Detect which cell encompasses the target text, then output its [X, Y] center coordinate. 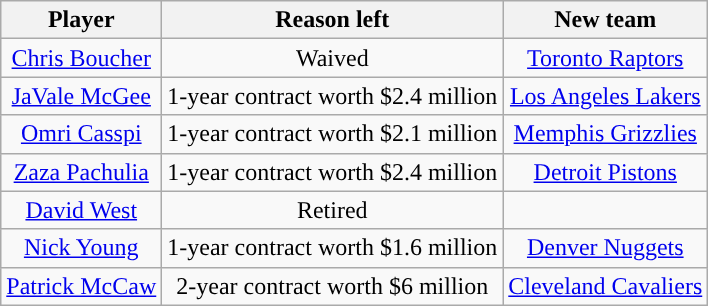
Patrick McCaw [82, 286]
1-year contract worth $2.1 million [332, 134]
Nick Young [82, 248]
Los Angeles Lakers [606, 96]
Reason left [332, 20]
Player [82, 20]
2-year contract worth $6 million [332, 286]
Denver Nuggets [606, 248]
Toronto Raptors [606, 58]
Cleveland Cavaliers [606, 286]
Memphis Grizzlies [606, 134]
Waived [332, 58]
New team [606, 20]
Detroit Pistons [606, 172]
Omri Casspi [82, 134]
David West [82, 210]
Retired [332, 210]
Zaza Pachulia [82, 172]
1-year contract worth $1.6 million [332, 248]
JaVale McGee [82, 96]
Chris Boucher [82, 58]
